Search for the cell housing the specified text and yield its (X, Y) center coordinate. 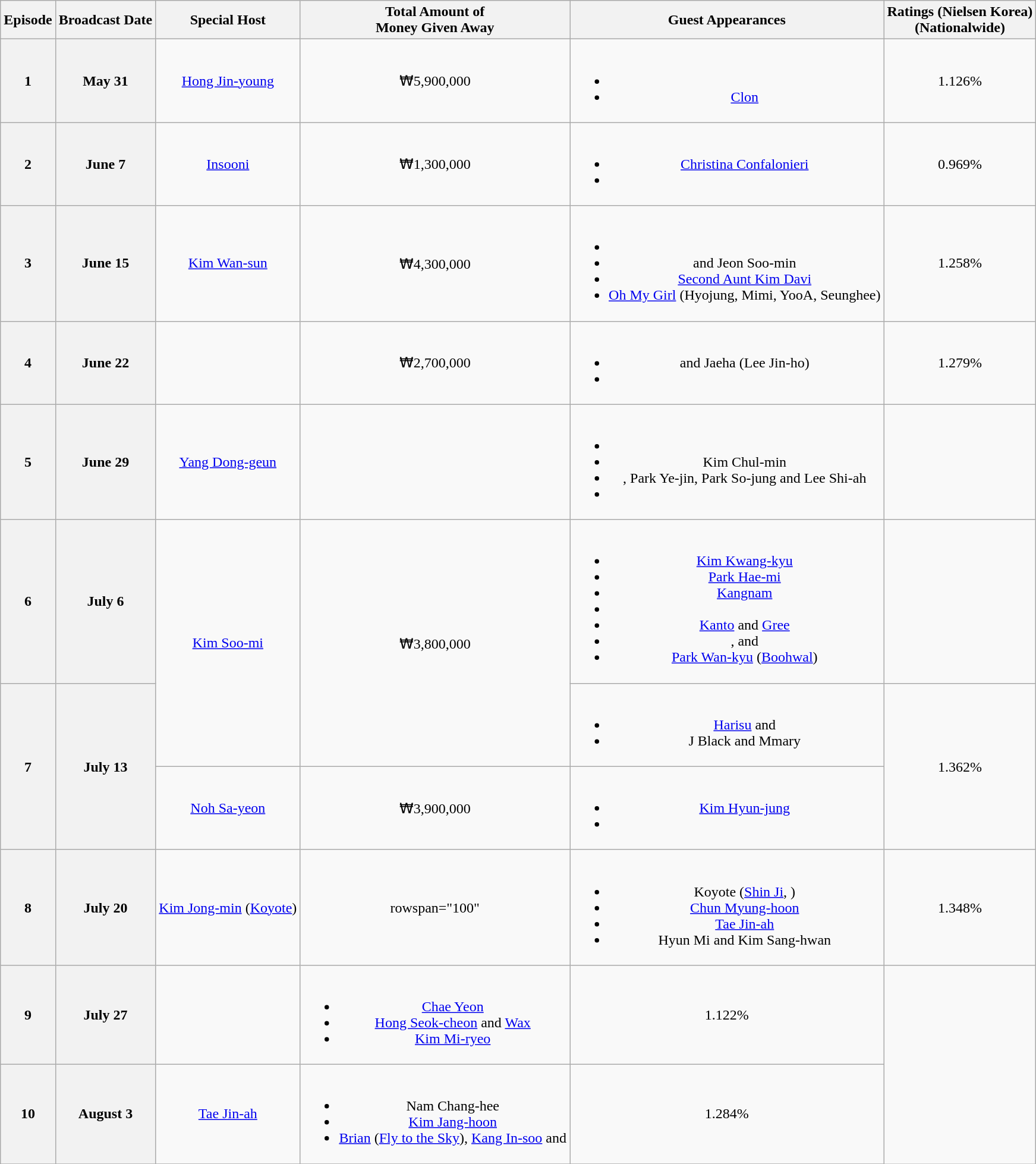
Episode (28, 20)
July 20 (106, 907)
9 (28, 1014)
July 13 (106, 766)
1.126% (960, 81)
5 (28, 462)
Kim Chul-min, Park Ye-jin, Park So-jung and Lee Shi-ah (727, 462)
Kim Kwang-kyuPark Hae-miKangnamKanto and Gree, and Park Wan-kyu (Boohwal) (727, 602)
August 3 (106, 1114)
rowspan="100" (435, 907)
Yang Dong-geun (228, 462)
Insooni (228, 164)
Broadcast Date (106, 20)
₩5,900,000 (435, 81)
June 15 (106, 263)
Chae YeonHong Seok-cheon and WaxKim Mi-ryeo (435, 1014)
June 22 (106, 363)
₩4,300,000 (435, 263)
Hong Jin-young (228, 81)
8 (28, 907)
₩3,900,000 (435, 808)
Kim Wan-sun (228, 263)
7 (28, 766)
₩2,700,000 (435, 363)
Koyote (Shin Ji, )Chun Myung-hoonTae Jin-ahHyun Mi and Kim Sang-hwan (727, 907)
Special Host (228, 20)
Total Amount ofMoney Given Away (435, 20)
1.122% (727, 1014)
June 7 (106, 164)
6 (28, 602)
1.258% (960, 263)
₩1,300,000 (435, 164)
Harisu and J Black and Mmary (727, 725)
10 (28, 1114)
1 (28, 81)
July 6 (106, 602)
2 (28, 164)
Christina Confalonieri (727, 164)
1.348% (960, 907)
1.362% (960, 766)
Nam Chang-heeKim Jang-hoonBrian (Fly to the Sky), Kang In-soo and (435, 1114)
Guest Appearances (727, 20)
July 27 (106, 1014)
Noh Sa-yeon (228, 808)
Ratings (Nielsen Korea)(Nationalwide) (960, 20)
and Jaeha (Lee Jin-ho) (727, 363)
June 29 (106, 462)
4 (28, 363)
Clon (727, 81)
May 31 (106, 81)
Kim Hyun-jung (727, 808)
1.279% (960, 363)
0.969% (960, 164)
Tae Jin-ah (228, 1114)
Kim Soo-mi (228, 643)
Kim Jong-min (Koyote) (228, 907)
1.284% (727, 1114)
3 (28, 263)
₩3,800,000 (435, 643)
and Jeon Soo-minSecond Aunt Kim DaviOh My Girl (Hyojung, Mimi, YooA, Seunghee) (727, 263)
